From the cell containing the given text, extract its center point as [x, y] coordinate. 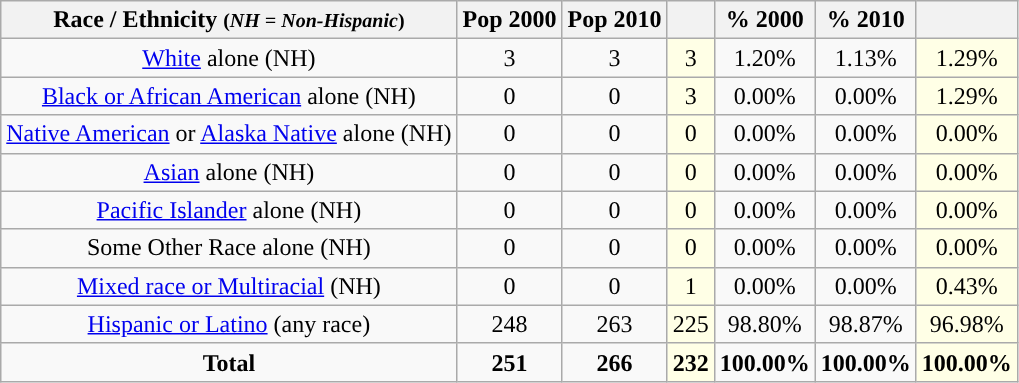
96.98% [966, 324]
% 2010 [866, 20]
263 [614, 324]
0.43% [966, 286]
98.87% [866, 324]
Total [229, 362]
232 [690, 362]
Pacific Islander alone (NH) [229, 210]
248 [510, 324]
Pop 2010 [614, 20]
Mixed race or Multiracial (NH) [229, 286]
Race / Ethnicity (NH = Non-Hispanic) [229, 20]
225 [690, 324]
Some Other Race alone (NH) [229, 248]
White alone (NH) [229, 58]
1.20% [764, 58]
% 2000 [764, 20]
Black or African American alone (NH) [229, 96]
98.80% [764, 324]
1.13% [866, 58]
266 [614, 362]
Pop 2000 [510, 20]
Hispanic or Latino (any race) [229, 324]
1 [690, 286]
Native American or Alaska Native alone (NH) [229, 134]
Asian alone (NH) [229, 172]
251 [510, 362]
